Capture the cell that displays the provided text and extract its [X, Y] central coordinate. 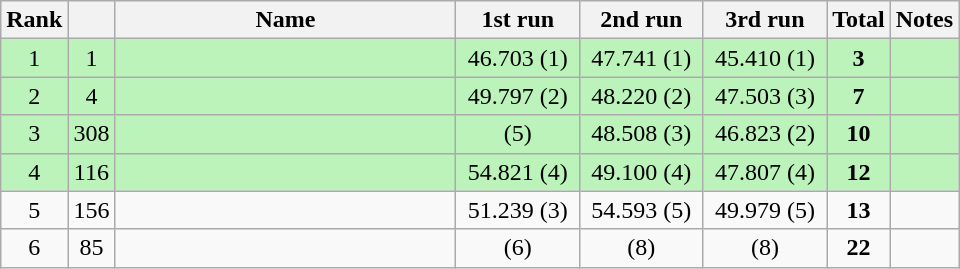
22 [859, 248]
156 [92, 210]
308 [92, 134]
85 [92, 248]
46.703 (1) [518, 58]
49.100 (4) [642, 172]
45.410 (1) [765, 58]
47.741 (1) [642, 58]
116 [92, 172]
13 [859, 210]
2nd run [642, 20]
54.593 (5) [642, 210]
(6) [518, 248]
49.979 (5) [765, 210]
1st run [518, 20]
10 [859, 134]
54.821 (4) [518, 172]
7 [859, 96]
Notes [924, 20]
46.823 (2) [765, 134]
Rank [34, 20]
49.797 (2) [518, 96]
12 [859, 172]
47.503 (3) [765, 96]
Total [859, 20]
6 [34, 248]
Name [286, 20]
2 [34, 96]
48.508 (3) [642, 134]
3rd run [765, 20]
(5) [518, 134]
47.807 (4) [765, 172]
5 [34, 210]
51.239 (3) [518, 210]
48.220 (2) [642, 96]
